Locate the cell with the specified text and output its [x, y] center coordinate. 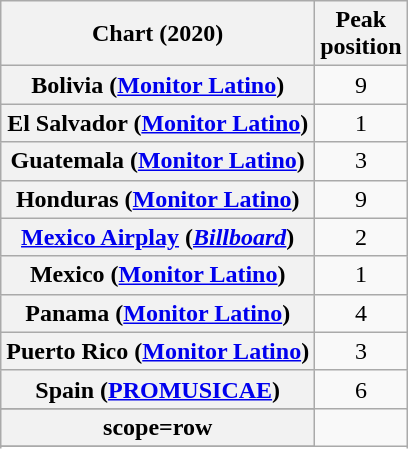
scope=row [158, 427]
Guatemala (Monitor Latino) [158, 161]
2 [361, 237]
Mexico (Monitor Latino) [158, 275]
4 [361, 313]
El Salvador (Monitor Latino) [158, 123]
Honduras (Monitor Latino) [158, 199]
Bolivia (Monitor Latino) [158, 85]
6 [361, 389]
Chart (2020) [158, 34]
Spain (PROMUSICAE) [158, 389]
Puerto Rico (Monitor Latino) [158, 351]
Peakposition [361, 34]
Mexico Airplay (Billboard) [158, 237]
Panama (Monitor Latino) [158, 313]
